For the text-containing cell, return its midpoint in [x, y] coordinate format. 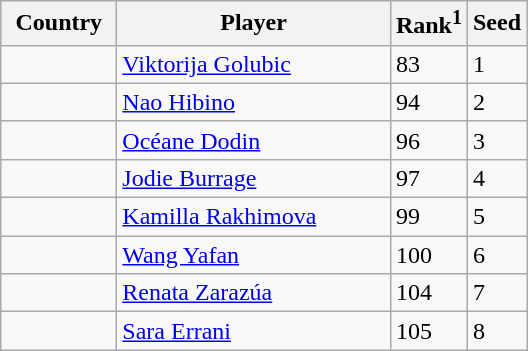
99 [428, 217]
6 [496, 255]
2 [496, 102]
7 [496, 293]
Renata Zarazúa [254, 293]
97 [428, 178]
8 [496, 331]
Seed [496, 24]
5 [496, 217]
Viktorija Golubic [254, 64]
100 [428, 255]
4 [496, 178]
94 [428, 102]
Sara Errani [254, 331]
3 [496, 140]
Player [254, 24]
96 [428, 140]
Kamilla Rakhimova [254, 217]
Rank1 [428, 24]
Country [59, 24]
Nao Hibino [254, 102]
105 [428, 331]
104 [428, 293]
Océane Dodin [254, 140]
83 [428, 64]
Wang Yafan [254, 255]
Jodie Burrage [254, 178]
1 [496, 64]
